Detect which cell encompasses the target text, then output its [x, y] center coordinate. 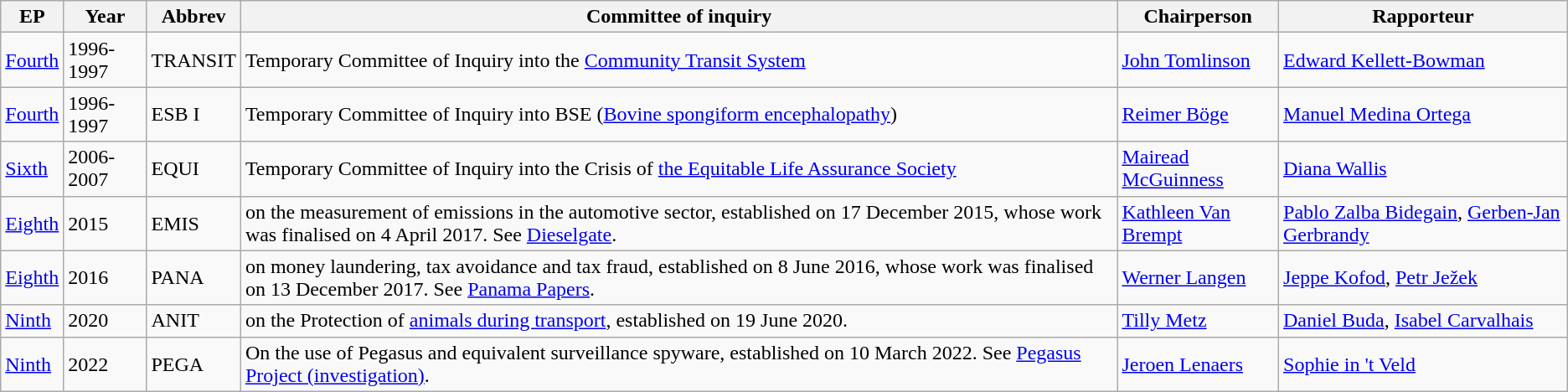
2015 [106, 223]
EP [32, 17]
ANIT [193, 321]
ESB I [193, 114]
Jeroen Lenaers [1198, 364]
John Tomlinson [1198, 60]
Manuel Medina Ortega [1424, 114]
Edward Kellett-Bowman [1424, 60]
Tilly Metz [1198, 321]
Werner Langen [1198, 278]
Reimer Böge [1198, 114]
EMIS [193, 223]
Sixth [32, 169]
Jeppe Kofod, Petr Ježek [1424, 278]
On the use of Pegasus and equivalent surveillance spyware, established on 10 March 2022. See Pegasus Project (investigation). [678, 364]
Kathleen Van Brempt [1198, 223]
2022 [106, 364]
Temporary Committee of Inquiry into the Community Transit System [678, 60]
Pablo Zalba Bidegain, Gerben-Jan Gerbrandy [1424, 223]
2016 [106, 278]
Temporary Committee of Inquiry into the Crisis of the Equitable Life Assurance Society [678, 169]
2006-2007 [106, 169]
Abbrev [193, 17]
Daniel Buda, Isabel Carvalhais [1424, 321]
on the measurement of emissions in the automotive sector, established on 17 December 2015, whose work was finalised on 4 April 2017. See Dieselgate. [678, 223]
PEGA [193, 364]
Temporary Committee of Inquiry into BSE (Bovine spongiform encephalopathy) [678, 114]
Sophie in 't Veld [1424, 364]
PANA [193, 278]
2020 [106, 321]
Year [106, 17]
on money laundering, tax avoidance and tax fraud, established on 8 June 2016, whose work was finalised on 13 December 2017. See Panama Papers. [678, 278]
on the Protection of animals during transport, established on 19 June 2020. [678, 321]
Mairead McGuinness [1198, 169]
Rapporteur [1424, 17]
Chairperson [1198, 17]
EQUI [193, 169]
Diana Wallis [1424, 169]
TRANSIT [193, 60]
Committee of inquiry [678, 17]
